Search for the cell housing the specified text and yield its (X, Y) center coordinate. 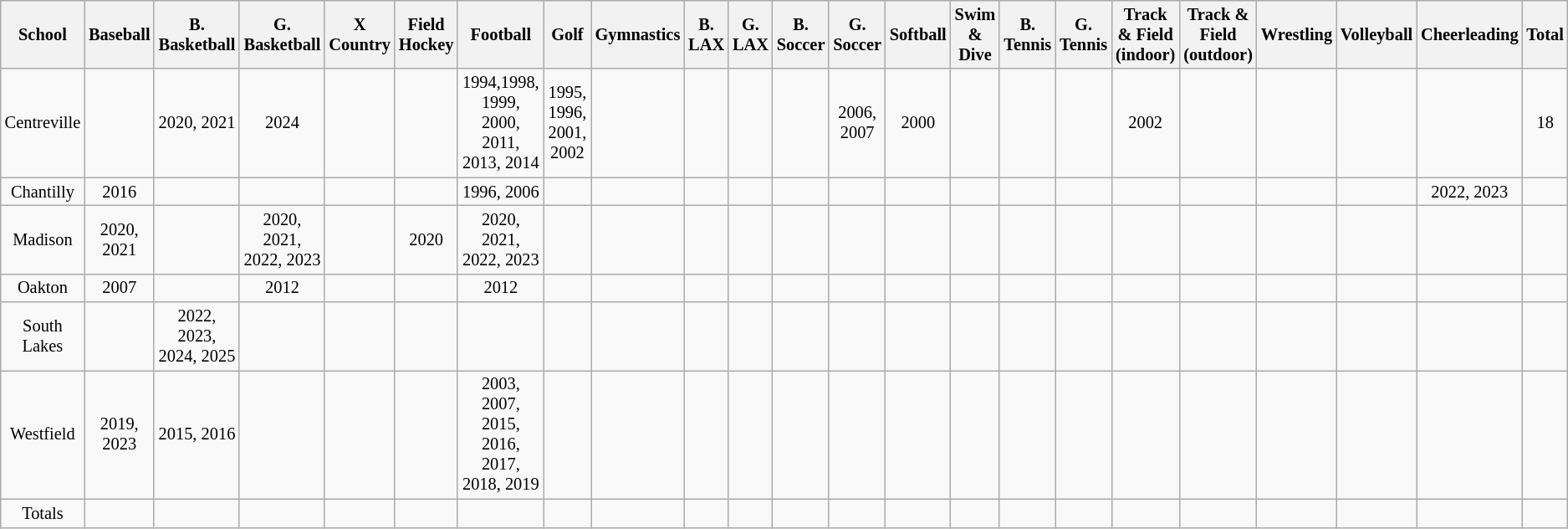
2003, 2007, 2015, 2016, 2017, 2018, 2019 (500, 434)
G. Basketball (282, 34)
Golf (567, 34)
Wrestling (1296, 34)
Baseball (119, 34)
1995, 1996, 2001, 2002 (567, 123)
Chantilly (43, 192)
2016 (119, 192)
2020 (426, 239)
2006, 2007 (857, 123)
G. LAX (751, 34)
B. Soccer (801, 34)
Field Hockey (426, 34)
School (43, 34)
Oakton (43, 288)
Cheerleading (1469, 34)
2007 (119, 288)
Swim & Dive (975, 34)
2002 (1146, 123)
Track & Field(outdoor) (1218, 34)
South Lakes (43, 336)
Centreville (43, 123)
B. Basketball (197, 34)
2022, 2023 (1469, 192)
X Country (360, 34)
Totals (43, 513)
2024 (282, 123)
2000 (918, 123)
18 (1545, 123)
G. Tennis (1084, 34)
1996, 2006 (500, 192)
Volleyball (1376, 34)
2015, 2016 (197, 434)
B. LAX (706, 34)
Madison (43, 239)
1994,1998, 1999, 2000, 2011, 2013, 2014 (500, 123)
2019, 2023 (119, 434)
G. Soccer (857, 34)
Track & Field(indoor) (1146, 34)
Gymnastics (638, 34)
Football (500, 34)
2022, 2023, 2024, 2025 (197, 336)
B. Tennis (1027, 34)
Total (1545, 34)
Softball (918, 34)
Westfield (43, 434)
